Pinpoint the cell where the given text exists, returning its (X, Y) midpoint coordinate. 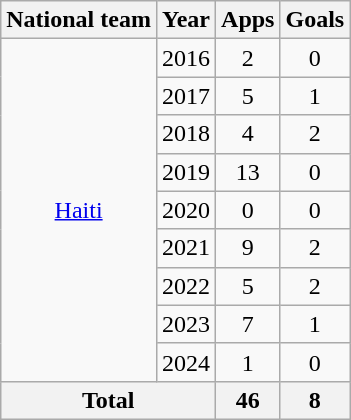
2016 (186, 58)
Haiti (79, 210)
2018 (186, 134)
Year (186, 20)
2017 (186, 96)
2019 (186, 172)
2024 (186, 362)
Goals (315, 20)
2020 (186, 210)
13 (248, 172)
2023 (186, 324)
7 (248, 324)
2022 (186, 286)
46 (248, 400)
8 (315, 400)
2021 (186, 248)
Apps (248, 20)
Total (108, 400)
National team (79, 20)
9 (248, 248)
4 (248, 134)
